Determine the (X, Y) coordinate at the center of the cell enclosing the given text.  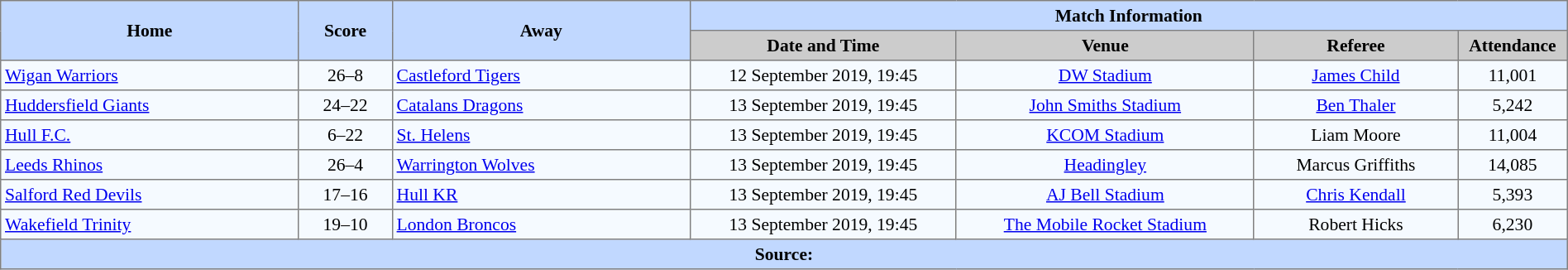
Home (150, 31)
Huddersfield Giants (150, 105)
26–4 (346, 165)
11,004 (1513, 135)
Marcus Griffiths (1355, 165)
Hull KR (541, 195)
Warrington Wolves (541, 165)
Castleford Tigers (541, 75)
24–22 (346, 105)
Liam Moore (1355, 135)
12 September 2019, 19:45 (823, 75)
14,085 (1513, 165)
Leeds Rhinos (150, 165)
5,393 (1513, 195)
Match Information (1128, 16)
11,001 (1513, 75)
Headingley (1105, 165)
Ben Thaler (1355, 105)
Away (541, 31)
Date and Time (823, 46)
19–10 (346, 224)
The Mobile Rocket Stadium (1105, 224)
London Broncos (541, 224)
6–22 (346, 135)
KCOM Stadium (1105, 135)
Salford Red Devils (150, 195)
Venue (1105, 46)
Attendance (1513, 46)
6,230 (1513, 224)
Source: (784, 254)
Hull F.C. (150, 135)
Catalans Dragons (541, 105)
DW Stadium (1105, 75)
26–8 (346, 75)
Wigan Warriors (150, 75)
Robert Hicks (1355, 224)
John Smiths Stadium (1105, 105)
17–16 (346, 195)
AJ Bell Stadium (1105, 195)
5,242 (1513, 105)
Score (346, 31)
Chris Kendall (1355, 195)
James Child (1355, 75)
Referee (1355, 46)
Wakefield Trinity (150, 224)
St. Helens (541, 135)
